Identify which cell holds the provided text, then report its [X, Y] central coordinate. 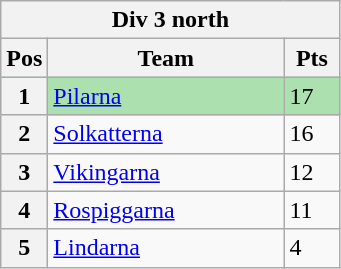
Vikingarna [166, 172]
Lindarna [166, 248]
11 [312, 210]
5 [24, 248]
Solkatterna [166, 134]
16 [312, 134]
Pts [312, 58]
2 [24, 134]
Rospiggarna [166, 210]
Team [166, 58]
Pos [24, 58]
12 [312, 172]
3 [24, 172]
Pilarna [166, 96]
1 [24, 96]
17 [312, 96]
Div 3 north [170, 20]
